Detect which cell encompasses the target text, then output its [x, y] center coordinate. 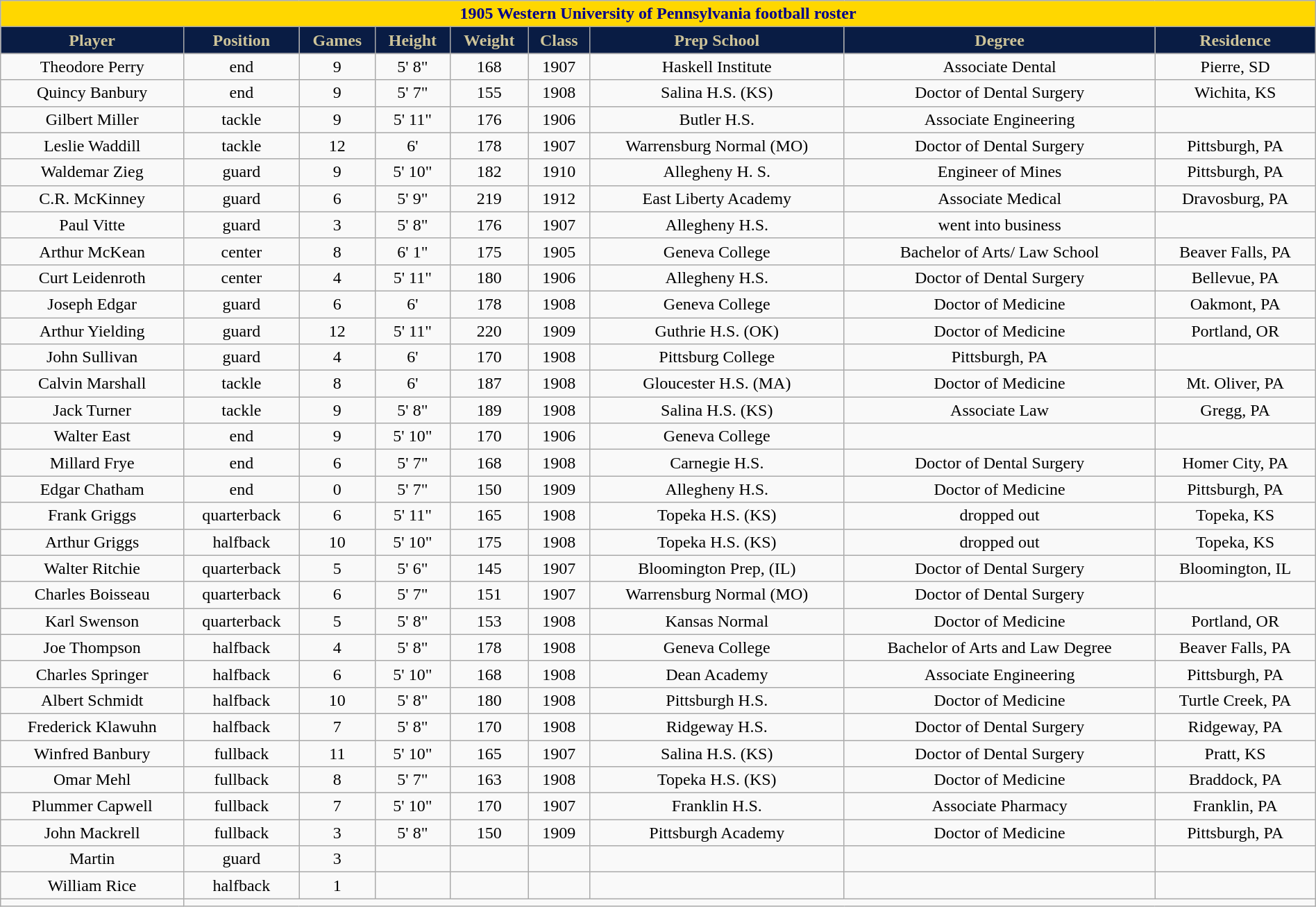
Frederick Klawuhn [92, 727]
11 [337, 753]
Joe Thompson [92, 647]
Paul Vitte [92, 225]
1905 [559, 251]
Franklin, PA [1235, 806]
Pratt, KS [1235, 753]
Millard Frye [92, 463]
went into business [999, 225]
Joseph Edgar [92, 304]
6' 1" [413, 251]
East Liberty Academy [716, 198]
0 [337, 489]
1905 Western University of Pennsylvania football roster [658, 14]
Curt Leidenroth [92, 278]
Mt. Oliver, PA [1235, 384]
Guthrie H.S. (OK) [716, 331]
Associate Law [999, 410]
Charles Boisseau [92, 595]
Dravosburg, PA [1235, 198]
Bellevue, PA [1235, 278]
Bachelor of Arts and Law Degree [999, 647]
Karl Swenson [92, 621]
Carnegie H.S. [716, 463]
Pittsburgh H.S. [716, 700]
Pittsburgh Academy [716, 833]
220 [489, 331]
Plummer Capwell [92, 806]
Jack Turner [92, 410]
Prep School [716, 40]
Walter East [92, 436]
Arthur Griggs [92, 542]
C.R. McKinney [92, 198]
Omar Mehl [92, 780]
Haskell Institute [716, 67]
Albert Schmidt [92, 700]
Ridgeway, PA [1235, 727]
Ridgeway H.S. [716, 727]
Quincy Banbury [92, 93]
Games [337, 40]
5' 6" [413, 568]
Oakmont, PA [1235, 304]
Kansas Normal [716, 621]
Frank Griggs [92, 516]
Bachelor of Arts/ Law School [999, 251]
Residence [1235, 40]
1912 [559, 198]
Associate Medical [999, 198]
Edgar Chatham [92, 489]
Charles Springer [92, 674]
1910 [559, 172]
219 [489, 198]
1 [337, 885]
Degree [999, 40]
Gilbert Miller [92, 119]
145 [489, 568]
Turtle Creek, PA [1235, 700]
Position [242, 40]
Allegheny H. S. [716, 172]
153 [489, 621]
Walter Ritchie [92, 568]
Theodore Perry [92, 67]
155 [489, 93]
Martin [92, 859]
Associate Pharmacy [999, 806]
Pierre, SD [1235, 67]
Arthur Yielding [92, 331]
William Rice [92, 885]
Braddock, PA [1235, 780]
John Mackrell [92, 833]
Engineer of Mines [999, 172]
Bloomington, IL [1235, 568]
Dean Academy [716, 674]
Associate Dental [999, 67]
Weight [489, 40]
Arthur McKean [92, 251]
Bloomington Prep, (IL) [716, 568]
Player [92, 40]
Class [559, 40]
Wichita, KS [1235, 93]
John Sullivan [92, 357]
Franklin H.S. [716, 806]
Calvin Marshall [92, 384]
187 [489, 384]
182 [489, 172]
Waldemar Zieg [92, 172]
Pittsburg College [716, 357]
151 [489, 595]
Butler H.S. [716, 119]
Height [413, 40]
5' 9" [413, 198]
163 [489, 780]
Homer City, PA [1235, 463]
Leslie Waddill [92, 146]
Gregg, PA [1235, 410]
189 [489, 410]
Gloucester H.S. (MA) [716, 384]
Winfred Banbury [92, 753]
